Locate the cell with the specified text and output its (x, y) center coordinate. 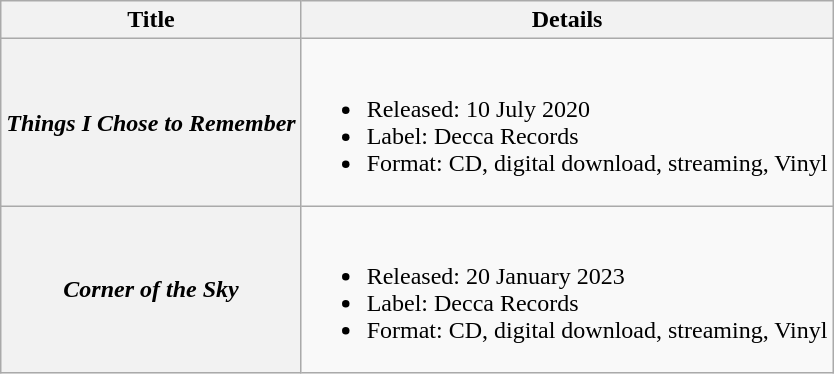
Things I Chose to Remember (151, 122)
Details (567, 20)
Corner of the Sky (151, 290)
Released: 10 July 2020Label: Decca RecordsFormat: CD, digital download, streaming, Vinyl (567, 122)
Title (151, 20)
Released: 20 January 2023Label: Decca RecordsFormat: CD, digital download, streaming, Vinyl (567, 290)
